Determine the [x, y] coordinate at the center of the cell enclosing the given text.  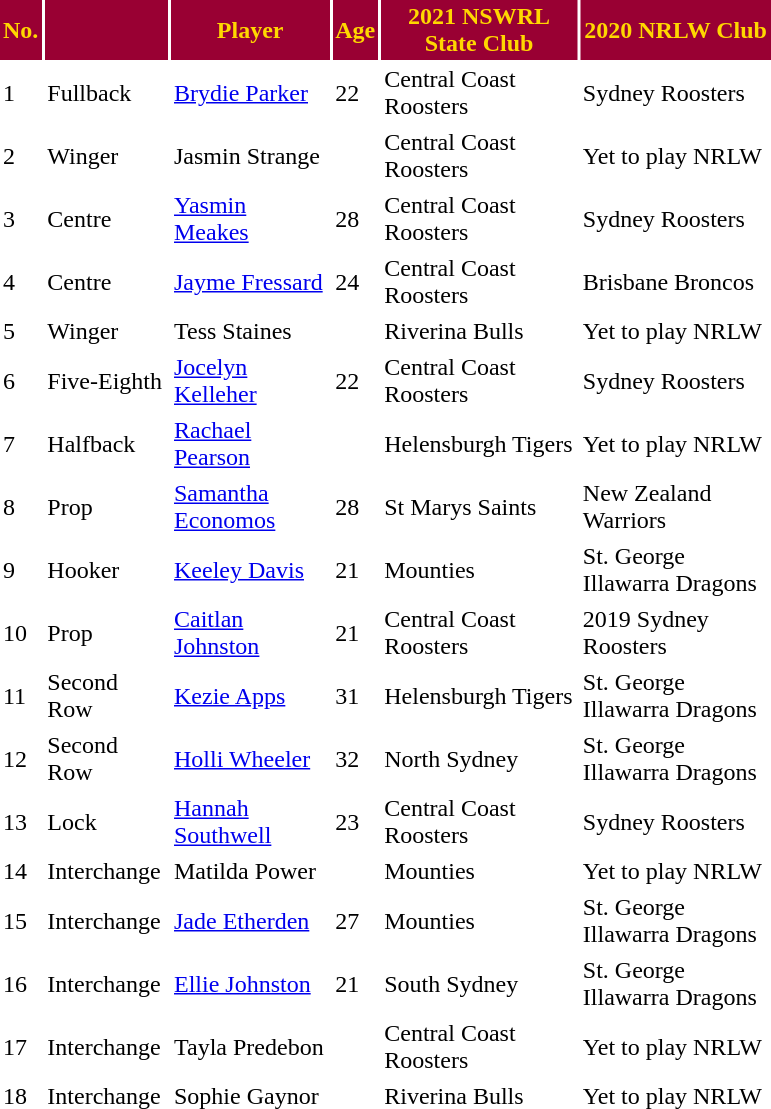
Matilda Power [250, 872]
Caitlan Johnston [250, 633]
Ellie Johnston [250, 984]
11 [20, 696]
St Marys Saints [479, 507]
Holli Wheeler [250, 759]
Fullback [106, 93]
Keeley Davis [250, 570]
Jade Etherden [250, 921]
Player [250, 30]
Tess Staines [250, 332]
Five-Eighth [106, 381]
2 [20, 156]
23 [355, 822]
North Sydney [479, 759]
Halfback [106, 444]
Riverina Bulls [479, 332]
13 [20, 822]
Lock [106, 822]
17 [20, 1047]
4 [20, 282]
Jocelyn Kelleher [250, 381]
Brydie Parker [250, 93]
3 [20, 219]
Hooker [106, 570]
Age [355, 30]
5 [20, 332]
7 [20, 444]
Hannah Southwell [250, 822]
South Sydney [479, 984]
31 [355, 696]
1 [20, 93]
15 [20, 921]
12 [20, 759]
16 [20, 984]
2021 NSWRL State Club [479, 30]
8 [20, 507]
No. [20, 30]
Jasmin Strange [250, 156]
6 [20, 381]
Kezie Apps [250, 696]
14 [20, 872]
24 [355, 282]
10 [20, 633]
Samantha Economos [250, 507]
32 [355, 759]
Jayme Fressard [250, 282]
Tayla Predebon [250, 1047]
27 [355, 921]
Yasmin Meakes [250, 219]
9 [20, 570]
Rachael Pearson [250, 444]
